Find where the given text appears and provide that cell's center as (X, Y) coordinate. 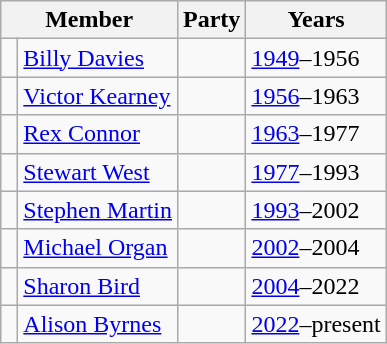
1956–1963 (316, 96)
Stewart West (98, 172)
1949–1956 (316, 58)
2002–2004 (316, 248)
Stephen Martin (98, 210)
Sharon Bird (98, 286)
2004–2022 (316, 286)
1993–2002 (316, 210)
Member (90, 20)
1977–1993 (316, 172)
Rex Connor (98, 134)
Alison Byrnes (98, 324)
Years (316, 20)
Michael Organ (98, 248)
Billy Davies (98, 58)
Party (212, 20)
Victor Kearney (98, 96)
2022–present (316, 324)
1963–1977 (316, 134)
